Output the (X, Y) coordinate of the center of the cell containing the given text.  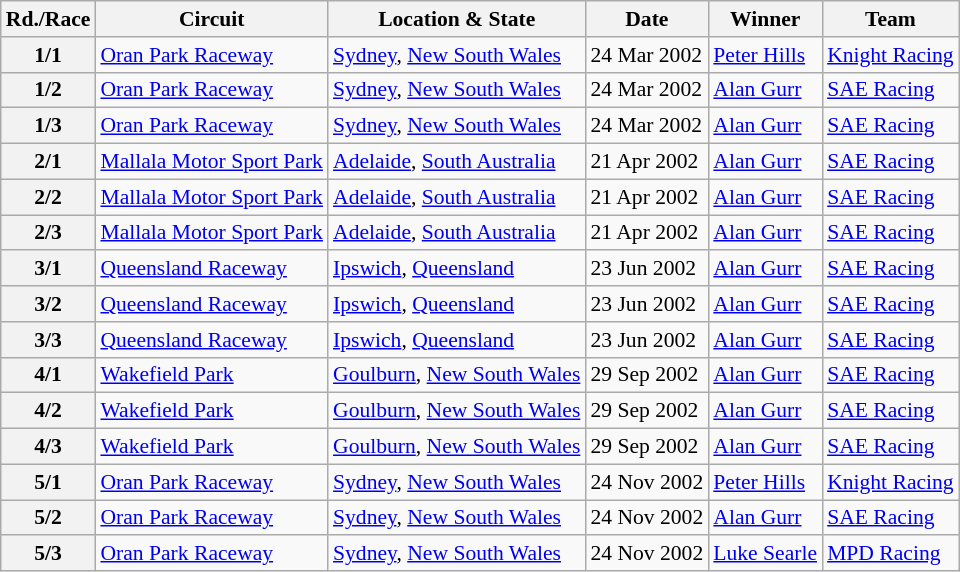
4/1 (48, 375)
2/3 (48, 233)
Luke Searle (765, 554)
5/1 (48, 482)
1/3 (48, 126)
Location & State (456, 19)
3/2 (48, 304)
Rd./Race (48, 19)
MPD Racing (890, 554)
3/1 (48, 269)
Team (890, 19)
Winner (765, 19)
2/1 (48, 162)
1/2 (48, 90)
2/2 (48, 197)
5/3 (48, 554)
4/3 (48, 447)
5/2 (48, 518)
1/1 (48, 55)
3/3 (48, 340)
Circuit (212, 19)
Date (646, 19)
4/2 (48, 411)
